Locate the cell with the specified text and output its [X, Y] center coordinate. 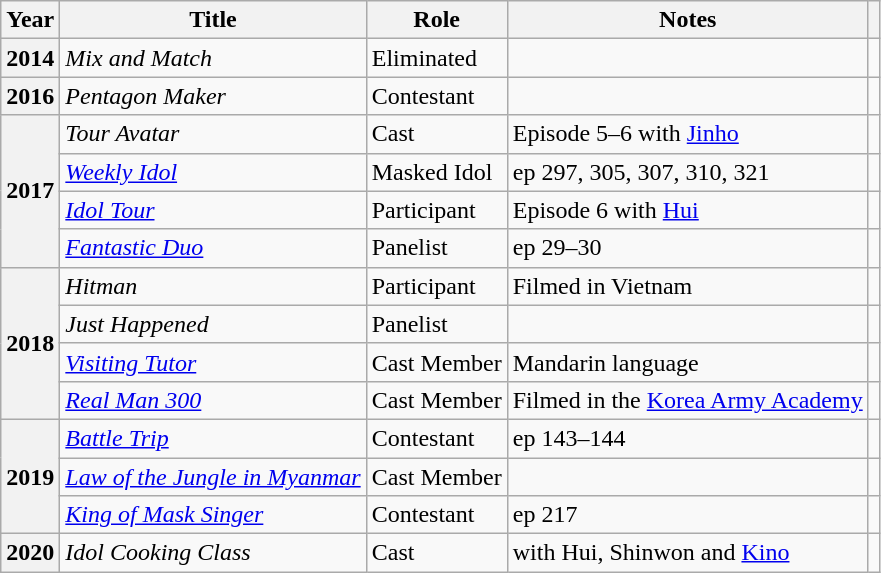
2017 [30, 191]
Role [436, 20]
2016 [30, 96]
ep 217 [688, 515]
2014 [30, 58]
Filmed in Vietnam [688, 286]
Year [30, 20]
Masked Idol [436, 172]
Pentagon Maker [213, 96]
Title [213, 20]
King of Mask Singer [213, 515]
Mandarin language [688, 362]
Filmed in the Korea Army Academy [688, 400]
Notes [688, 20]
Idol Cooking Class [213, 553]
2019 [30, 476]
with Hui, Shinwon and Kino [688, 553]
Law of the Jungle in Myanmar [213, 477]
Weekly Idol [213, 172]
Eliminated [436, 58]
Battle Trip [213, 438]
Episode 5–6 with Jinho [688, 134]
Idol Tour [213, 210]
Fantastic Duo [213, 248]
Visiting Tutor [213, 362]
Just Happened [213, 324]
ep 297, 305, 307, 310, 321 [688, 172]
Mix and Match [213, 58]
ep 143–144 [688, 438]
Hitman [213, 286]
ep 29–30 [688, 248]
Tour Avatar [213, 134]
Episode 6 with Hui [688, 210]
Real Man 300 [213, 400]
2020 [30, 553]
2018 [30, 343]
